Find where the given text appears and provide that cell's center as (x, y) coordinate. 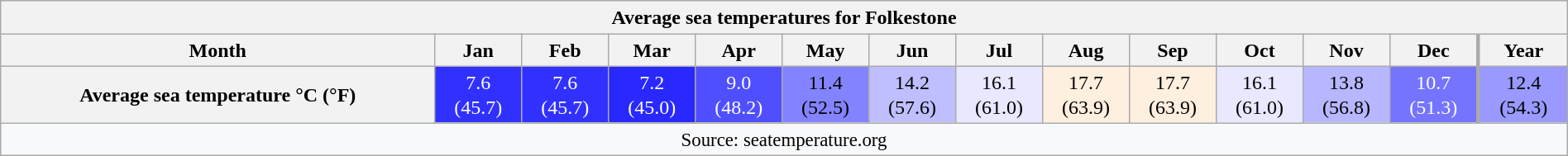
14.2(57.6) (913, 94)
Month (218, 50)
Average sea temperatures for Folkestone (784, 17)
Aug (1087, 50)
Source: seatemperature.org (784, 139)
Year (1523, 50)
Jun (913, 50)
Average sea temperature °C (°F) (218, 94)
12.4(54.3) (1523, 94)
May (825, 50)
13.8(56.8) (1346, 94)
10.7(51.3) (1434, 94)
Sep (1173, 50)
7.2(45.0) (652, 94)
Apr (739, 50)
9.0(48.2) (739, 94)
Mar (652, 50)
Dec (1434, 50)
Feb (566, 50)
Oct (1260, 50)
Nov (1346, 50)
11.4(52.5) (825, 94)
Jul (999, 50)
Jan (478, 50)
